For the text-containing cell, return its midpoint in [X, Y] coordinate format. 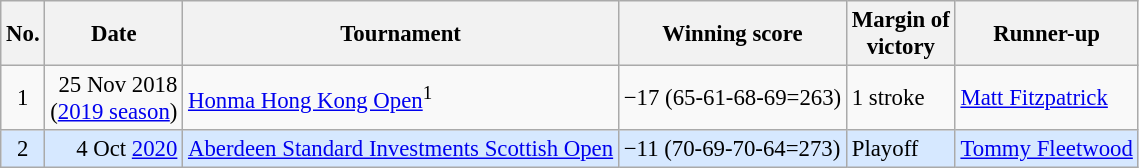
No. [23, 34]
2 [23, 149]
Playoff [900, 149]
Winning score [732, 34]
Date [114, 34]
25 Nov 2018(2019 season) [114, 98]
Honma Hong Kong Open1 [401, 98]
Runner-up [1046, 34]
Tournament [401, 34]
−17 (65-61-68-69=263) [732, 98]
1 stroke [900, 98]
−11 (70-69-70-64=273) [732, 149]
Margin ofvictory [900, 34]
Matt Fitzpatrick [1046, 98]
4 Oct 2020 [114, 149]
Aberdeen Standard Investments Scottish Open [401, 149]
1 [23, 98]
Tommy Fleetwood [1046, 149]
